Provide the (X, Y) coordinate of the cell's center where the given text is located.  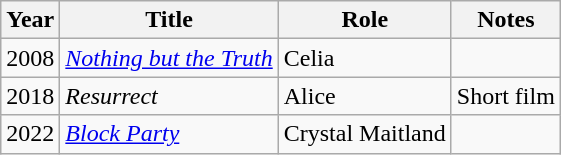
2022 (30, 134)
Nothing but the Truth (169, 58)
Resurrect (169, 96)
Block Party (169, 134)
Notes (506, 20)
2008 (30, 58)
Alice (364, 96)
2018 (30, 96)
Title (169, 20)
Celia (364, 58)
Role (364, 20)
Year (30, 20)
Short film (506, 96)
Crystal Maitland (364, 134)
